Pinpoint the cell where the given text exists, returning its [X, Y] midpoint coordinate. 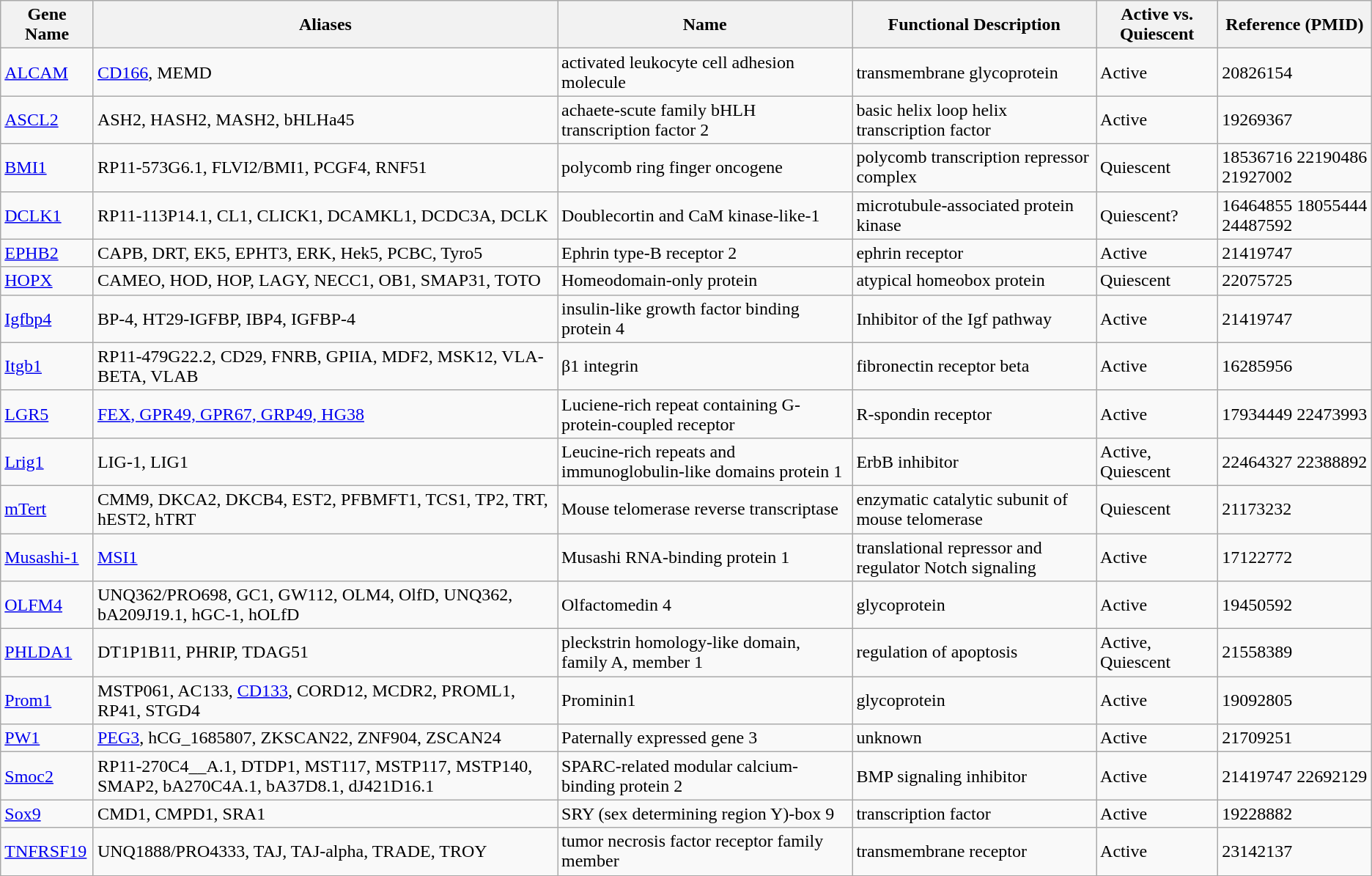
β1 integrin [704, 367]
transmembrane receptor [975, 852]
17122772 [1295, 557]
ErbB inhibitor [975, 462]
CMM9, DKCA2, DKCB4, EST2, PFBMFT1, TCS1, TP2, TRT, hEST2, hTRT [325, 509]
PEG3, hCG_1685807, ZKSCAN22, ZNF904, ZSCAN24 [325, 738]
pleckstrin homology-like domain, family A, member 1 [704, 652]
basic helix loop helix transcription factor [975, 120]
translational repressor and regulator Notch signaling [975, 557]
enzymatic catalytic subunit of mouse telomerase [975, 509]
16464855 18055444 24487592 [1295, 216]
Luciene-rich repeat containing G-protein-coupled receptor [704, 413]
BMP signaling inhibitor [975, 776]
ephrin receptor [975, 253]
achaete-scute family bHLH transcription factor 2 [704, 120]
transmembrane glycoprotein [975, 72]
Igfbp4 [47, 318]
ASH2, HASH2, MASH2, bHLHa45 [325, 120]
unknown [975, 738]
19092805 [1295, 701]
insulin-like growth factor binding protein 4 [704, 318]
22464327 22388892 [1295, 462]
Quiescent? [1157, 216]
Reference (PMID) [1295, 25]
17934449 22473993 [1295, 413]
Ephrin type-B receptor 2 [704, 253]
Prominin1 [704, 701]
21419747 22692129 [1295, 776]
21709251 [1295, 738]
Active vs. Quiescent [1157, 25]
BMI1 [47, 167]
23142137 [1295, 852]
22075725 [1295, 281]
PW1 [47, 738]
CD166, MEMD [325, 72]
Gene Name [47, 25]
MSI1 [325, 557]
Sox9 [47, 814]
CAPB, DRT, EK5, EPHT3, ERK, Hek5, PCBC, Tyro5 [325, 253]
Musashi RNA-binding protein 1 [704, 557]
Smoc2 [47, 776]
atypical homeobox protein [975, 281]
MSTP061, AC133, CD133, CORD12, MCDR2, PROML1, RP41, STGD4 [325, 701]
LIG-1, LIG1 [325, 462]
Prom1 [47, 701]
TNFRSF19 [47, 852]
Musashi-1 [47, 557]
SRY (sex determining region Y)-box 9 [704, 814]
21173232 [1295, 509]
PHLDA1 [47, 652]
UNQ1888/PRO4333, TAJ, TAJ-alpha, TRADE, TROY [325, 852]
19450592 [1295, 606]
Homeodomain-only protein [704, 281]
21558389 [1295, 652]
CMD1, CMPD1, SRA1 [325, 814]
Olfactomedin 4 [704, 606]
DCLK1 [47, 216]
Mouse telomerase reverse transcriptase [704, 509]
transcription factor [975, 814]
20826154 [1295, 72]
regulation of apoptosis [975, 652]
polycomb transcription repressor complex [975, 167]
Name [704, 25]
ASCL2 [47, 120]
polycomb ring finger oncogene [704, 167]
Itgb1 [47, 367]
Leucine-rich repeats and immunoglobulin-like domains protein 1 [704, 462]
Functional Description [975, 25]
HOPX [47, 281]
UNQ362/PRO698, GC1, GW112, OLM4, OlfD, UNQ362, bA209J19.1, hGC-1, hOLfD [325, 606]
16285956 [1295, 367]
RP11-113P14.1, CL1, CLICK1, DCAMKL1, DCDC3A, DCLK [325, 216]
FEX, GPR49, GPR67, GRP49, HG38 [325, 413]
LGR5 [47, 413]
Doublecortin and CaM kinase-like-1 [704, 216]
ALCAM [47, 72]
RP11-573G6.1, FLVI2/BMI1, PCGF4, RNF51 [325, 167]
BP-4, HT29-IGFBP, IBP4, IGFBP-4 [325, 318]
Lrig1 [47, 462]
19269367 [1295, 120]
RP11-479G22.2, CD29, FNRB, GPIIA, MDF2, MSK12, VLA-BETA, VLAB [325, 367]
Paternally expressed gene 3 [704, 738]
OLFM4 [47, 606]
activated leukocyte cell adhesion molecule [704, 72]
RP11-270C4__A.1, DTDP1, MST117, MSTP117, MSTP140, SMAP2, bA270C4A.1, bA37D8.1, dJ421D16.1 [325, 776]
microtubule-associated protein kinase [975, 216]
CAMEO, HOD, HOP, LAGY, NECC1, OB1, SMAP31, TOTO [325, 281]
EPHB2 [47, 253]
SPARC-related modular calcium-binding protein 2 [704, 776]
DT1P1B11, PHRIP, TDAG51 [325, 652]
fibronectin receptor beta [975, 367]
19228882 [1295, 814]
Aliases [325, 25]
mTert [47, 509]
18536716 22190486 21927002 [1295, 167]
R-spondin receptor [975, 413]
tumor necrosis factor receptor family member [704, 852]
Inhibitor of the Igf pathway [975, 318]
